For the text-containing cell, return its midpoint in [X, Y] coordinate format. 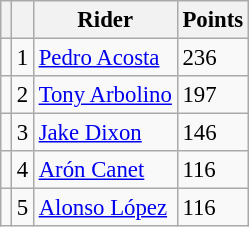
Rider [105, 20]
1 [22, 58]
197 [212, 95]
Alonso López [105, 208]
Tony Arbolino [105, 95]
Jake Dixon [105, 133]
Pedro Acosta [105, 58]
3 [22, 133]
Arón Canet [105, 170]
5 [22, 208]
4 [22, 170]
146 [212, 133]
2 [22, 95]
236 [212, 58]
Points [212, 20]
